Identify which cell holds the provided text, then report its [X, Y] central coordinate. 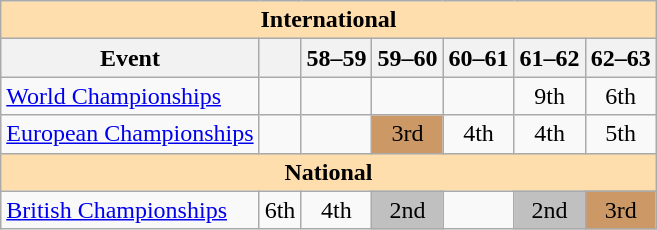
58–59 [336, 58]
61–62 [550, 58]
62–63 [620, 58]
National [328, 172]
World Championships [130, 96]
59–60 [408, 58]
60–61 [478, 58]
Event [130, 58]
International [328, 20]
British Championships [130, 210]
European Championships [130, 134]
5th [620, 134]
9th [550, 96]
